Capture the cell that displays the provided text and extract its [X, Y] central coordinate. 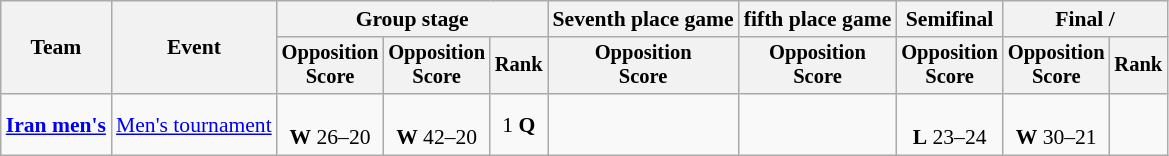
W 26–20 [330, 124]
Iran men's [56, 124]
Seventh place game [644, 19]
W 30–21 [1056, 124]
Group stage [412, 19]
Final / [1085, 19]
1 Q [519, 124]
Men's tournament [194, 124]
W 42–20 [436, 124]
Event [194, 48]
Team [56, 48]
Semifinal [950, 19]
L 23–24 [950, 124]
fifth place game [818, 19]
